Output the [X, Y] coordinate of the center of the cell containing the given text.  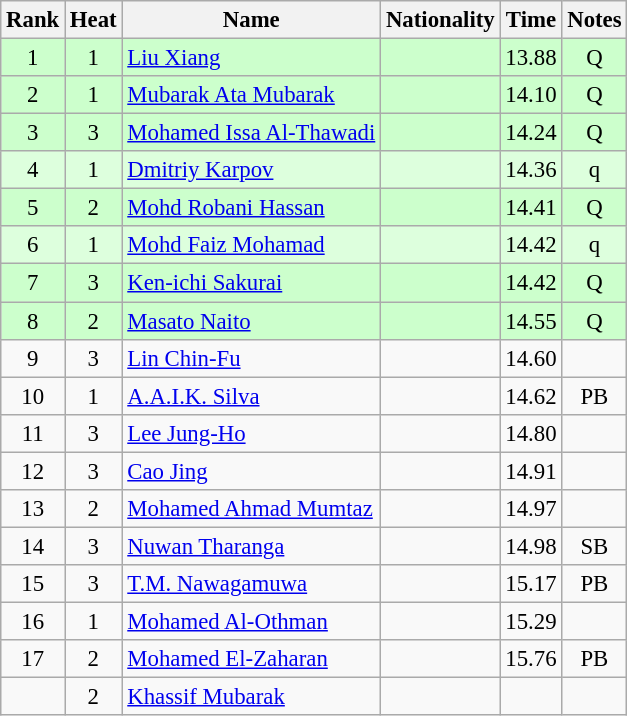
16 [33, 621]
10 [33, 396]
Ken-ichi Sakurai [252, 283]
14.60 [531, 358]
17 [33, 659]
Mohamed Issa Al-Thawadi [252, 133]
15.76 [531, 659]
14.55 [531, 321]
Masato Naito [252, 321]
Mohamed Ahmad Mumtaz [252, 509]
Nuwan Tharanga [252, 546]
Cao Jing [252, 471]
14 [33, 546]
Mohamed Al-Othman [252, 621]
13.88 [531, 58]
14.98 [531, 546]
T.M. Nawagamuwa [252, 584]
8 [33, 321]
A.A.I.K. Silva [252, 396]
Nationality [440, 20]
Rank [33, 20]
14.97 [531, 509]
Mohd Robani Hassan [252, 208]
Time [531, 20]
15 [33, 584]
14.41 [531, 208]
Mohd Faiz Mohamad [252, 245]
14.36 [531, 170]
14.91 [531, 471]
Name [252, 20]
14.80 [531, 433]
13 [33, 509]
Heat [94, 20]
4 [33, 170]
11 [33, 433]
Khassif Mubarak [252, 697]
7 [33, 283]
14.62 [531, 396]
9 [33, 358]
Liu Xiang [252, 58]
SB [594, 546]
14.10 [531, 95]
15.29 [531, 621]
Lee Jung-Ho [252, 433]
6 [33, 245]
Mohamed El-Zaharan [252, 659]
12 [33, 471]
5 [33, 208]
Mubarak Ata Mubarak [252, 95]
Dmitriy Karpov [252, 170]
Notes [594, 20]
15.17 [531, 584]
14.24 [531, 133]
Lin Chin-Fu [252, 358]
